Capture the cell that displays the provided text and extract its (X, Y) central coordinate. 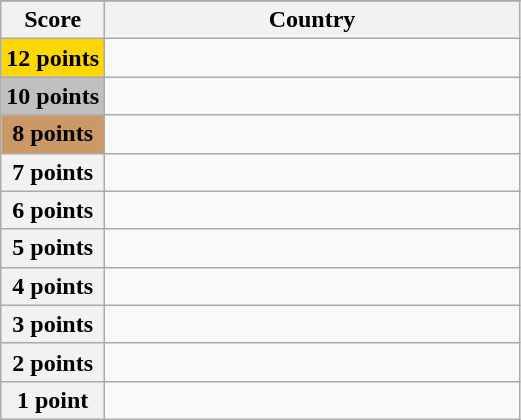
5 points (53, 248)
12 points (53, 58)
Score (53, 20)
1 point (53, 400)
8 points (53, 134)
7 points (53, 172)
2 points (53, 362)
6 points (53, 210)
3 points (53, 324)
10 points (53, 96)
Country (312, 20)
4 points (53, 286)
